Capture the cell that displays the provided text and extract its (X, Y) central coordinate. 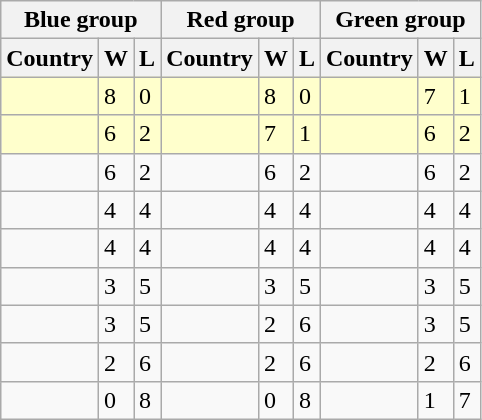
Green group (400, 20)
Red group (241, 20)
Blue group (81, 20)
